Scan for the cell matching the given text and deliver its (x, y) coordinate at center. 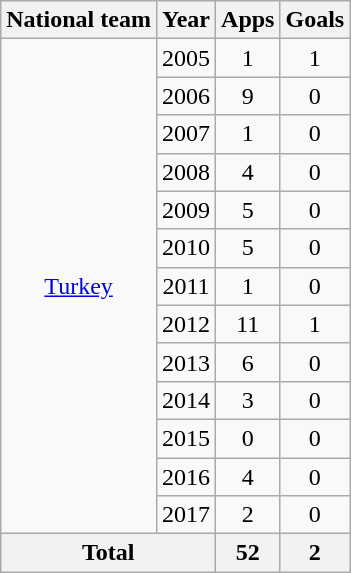
2006 (186, 96)
2011 (186, 286)
Apps (248, 20)
2008 (186, 172)
6 (248, 362)
Goals (315, 20)
52 (248, 553)
2010 (186, 248)
11 (248, 324)
2009 (186, 210)
9 (248, 96)
2013 (186, 362)
2012 (186, 324)
Turkey (79, 286)
National team (79, 20)
2007 (186, 134)
2015 (186, 438)
Total (108, 553)
2014 (186, 400)
2017 (186, 515)
3 (248, 400)
2005 (186, 58)
Year (186, 20)
2016 (186, 477)
